Capture the cell that displays the provided text and extract its (X, Y) central coordinate. 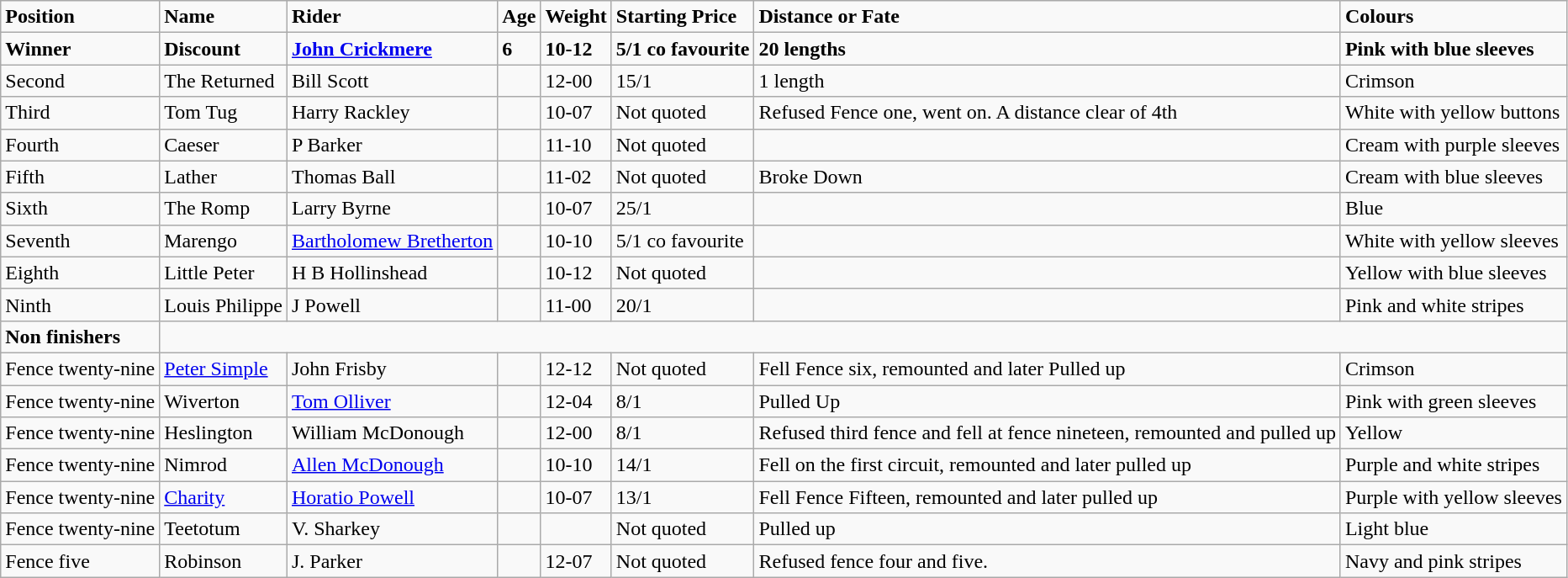
Cream with blue sleeves (1453, 177)
Wiverton (224, 401)
Louis Philippe (224, 305)
P Barker (392, 145)
Pulled Up (1048, 401)
12-07 (576, 561)
Non finishers (81, 337)
Starting Price (683, 17)
Seventh (81, 241)
Fourth (81, 145)
J Powell (392, 305)
Harry Rackley (392, 113)
Little Peter (224, 273)
Yellow (1453, 433)
Cream with purple sleeves (1453, 145)
White with yellow buttons (1453, 113)
White with yellow sleeves (1453, 241)
11-02 (576, 177)
Bartholomew Bretherton (392, 241)
Purple and white stripes (1453, 465)
Refused third fence and fell at fence nineteen, remounted and pulled up (1048, 433)
Discount (224, 49)
Broke Down (1048, 177)
Navy and pink stripes (1453, 561)
20/1 (683, 305)
Refused fence four and five. (1048, 561)
Colours (1453, 17)
Caeser (224, 145)
V. Sharkey (392, 529)
H B Hollinshead (392, 273)
Horatio Powell (392, 497)
Light blue (1453, 529)
Allen McDonough (392, 465)
Third (81, 113)
Teetotum (224, 529)
Weight (576, 17)
25/1 (683, 209)
Lather (224, 177)
Tom Olliver (392, 401)
20 lengths (1048, 49)
Yellow with blue sleeves (1453, 273)
Age (520, 17)
John Frisby (392, 369)
15/1 (683, 81)
11-00 (576, 305)
J. Parker (392, 561)
Thomas Ball (392, 177)
Purple with yellow sleeves (1453, 497)
Second (81, 81)
Robinson (224, 561)
12-04 (576, 401)
Pink with green sleeves (1453, 401)
Bill Scott (392, 81)
Rider (392, 17)
John Crickmere (392, 49)
6 (520, 49)
Heslington (224, 433)
Charity (224, 497)
Eighth (81, 273)
Fell on the first circuit, remounted and later pulled up (1048, 465)
Pulled up (1048, 529)
Blue (1453, 209)
Name (224, 17)
Fell Fence six, remounted and later Pulled up (1048, 369)
Winner (81, 49)
Position (81, 17)
The Returned (224, 81)
12-12 (576, 369)
Peter Simple (224, 369)
Sixth (81, 209)
Refused Fence one, went on. A distance clear of 4th (1048, 113)
Fifth (81, 177)
Pink and white stripes (1453, 305)
1 length (1048, 81)
13/1 (683, 497)
Larry Byrne (392, 209)
William McDonough (392, 433)
Distance or Fate (1048, 17)
Pink with blue sleeves (1453, 49)
Ninth (81, 305)
Nimrod (224, 465)
Tom Tug (224, 113)
Marengo (224, 241)
Fence five (81, 561)
Fell Fence Fifteen, remounted and later pulled up (1048, 497)
The Romp (224, 209)
11-10 (576, 145)
14/1 (683, 465)
